Pinpoint the cell where the given text exists, returning its [X, Y] midpoint coordinate. 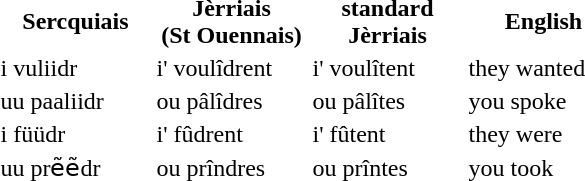
ou pâlîdres [232, 101]
i' fûdrent [232, 134]
i' fûtent [388, 134]
ou pâlîtes [388, 101]
i' voulîdrent [232, 68]
i' voulîtent [388, 68]
